Determine the (x, y) coordinate at the center of the cell enclosing the given text.  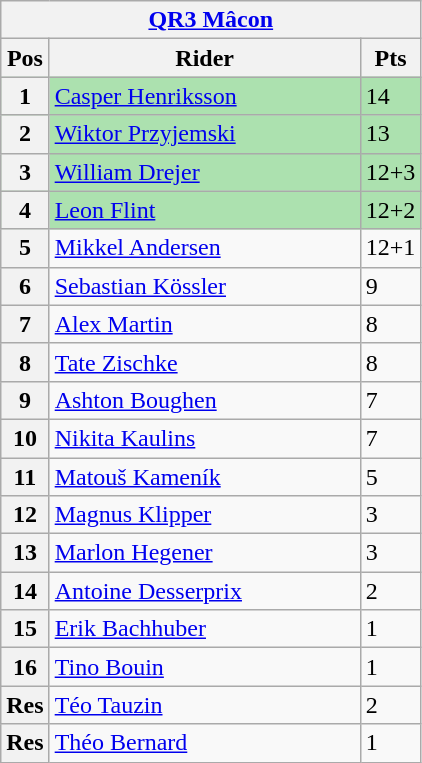
6 (25, 286)
Pos (25, 58)
Pts (390, 58)
Rider (204, 58)
Antoine Desserprix (204, 591)
Matouš Kameník (204, 477)
12+3 (390, 172)
12+2 (390, 210)
Sebastian Kössler (204, 286)
12 (25, 515)
Marlon Hegener (204, 553)
4 (25, 210)
Wiktor Przyjemski (204, 134)
11 (25, 477)
10 (25, 438)
Tate Zischke (204, 362)
Mikkel Andersen (204, 248)
12+1 (390, 248)
Leon Flint (204, 210)
Magnus Klipper (204, 515)
Nikita Kaulins (204, 438)
Alex Martin (204, 324)
Casper Henriksson (204, 96)
15 (25, 629)
16 (25, 667)
Théo Bernard (204, 743)
William Drejer (204, 172)
Erik Bachhuber (204, 629)
Tino Bouin (204, 667)
Ashton Boughen (204, 400)
QR3 Mâcon (211, 20)
Téo Tauzin (204, 705)
